Output the [x, y] coordinate of the center of the cell containing the given text.  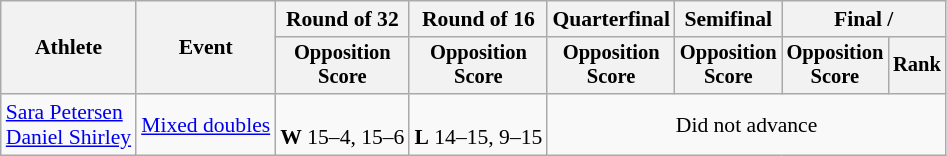
Round of 32 [342, 19]
Semifinal [728, 19]
Athlete [68, 48]
Event [206, 48]
Rank [917, 66]
Sara PetersenDaniel Shirley [68, 124]
Mixed doubles [206, 124]
L 14–15, 9–15 [478, 124]
W 15–4, 15–6 [342, 124]
Final / [864, 19]
Did not advance [746, 124]
Quarterfinal [611, 19]
Round of 16 [478, 19]
